Return (x, y) of the center of cell containing provided text 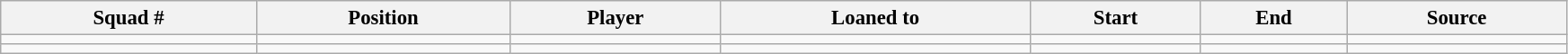
Start (1115, 18)
Position (383, 18)
Player (616, 18)
End (1273, 18)
Loaned to (875, 18)
Source (1457, 18)
Squad # (129, 18)
